Search for the cell housing the specified text and yield its (x, y) center coordinate. 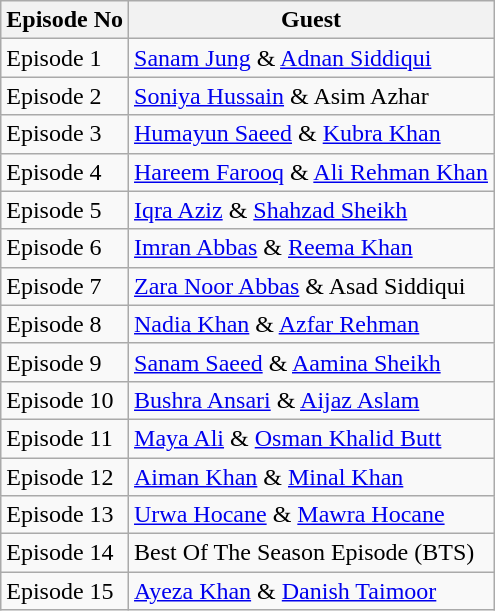
Episode 10 (65, 400)
Episode 2 (65, 96)
Nadia Khan & Azfar Rehman (312, 324)
Bushra Ansari & Aijaz Aslam (312, 400)
Episode 14 (65, 553)
Ayeza Khan & Danish Taimoor (312, 591)
Episode 15 (65, 591)
Hareem Farooq & Ali Rehman Khan (312, 172)
Sanam Jung & Adnan Siddiqui (312, 58)
Humayun Saeed & Kubra Khan (312, 134)
Episode 12 (65, 477)
Episode 13 (65, 515)
Aiman Khan & Minal Khan (312, 477)
Imran Abbas & Reema Khan (312, 248)
Episode 6 (65, 248)
Episode 1 (65, 58)
Episode 8 (65, 324)
Maya Ali & Osman Khalid Butt (312, 438)
Urwa Hocane & Mawra Hocane (312, 515)
Soniya Hussain & Asim Azhar (312, 96)
Iqra Aziz & Shahzad Sheikh (312, 210)
Episode 11 (65, 438)
Episode No (65, 20)
Guest (312, 20)
Episode 4 (65, 172)
Sanam Saeed & Aamina Sheikh (312, 362)
Episode 3 (65, 134)
Episode 9 (65, 362)
Episode 7 (65, 286)
Best Of The Season Episode (BTS) (312, 553)
Episode 5 (65, 210)
Zara Noor Abbas & Asad Siddiqui (312, 286)
